Identify which cell holds the provided text, then report its [X, Y] central coordinate. 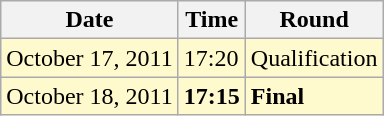
Qualification [314, 58]
Round [314, 20]
17:20 [212, 58]
Date [90, 20]
October 18, 2011 [90, 96]
17:15 [212, 96]
Final [314, 96]
October 17, 2011 [90, 58]
Time [212, 20]
